Capture the cell that displays the provided text and extract its (X, Y) central coordinate. 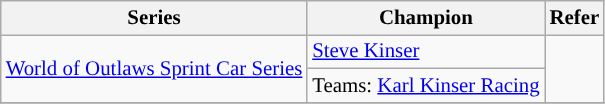
Teams: Karl Kinser Racing (426, 85)
Refer (574, 18)
Steve Kinser (426, 51)
Series (154, 18)
World of Outlaws Sprint Car Series (154, 68)
Champion (426, 18)
